For the text-containing cell, return its midpoint in [X, Y] coordinate format. 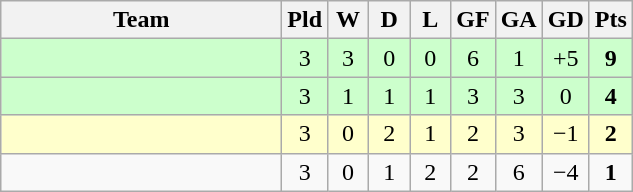
−4 [566, 172]
+5 [566, 58]
GF [473, 20]
Pld [305, 20]
L [430, 20]
Pts [610, 20]
−1 [566, 134]
4 [610, 96]
D [390, 20]
9 [610, 58]
W [348, 20]
GD [566, 20]
GA [518, 20]
Team [142, 20]
